Capture the cell that displays the provided text and extract its [X, Y] central coordinate. 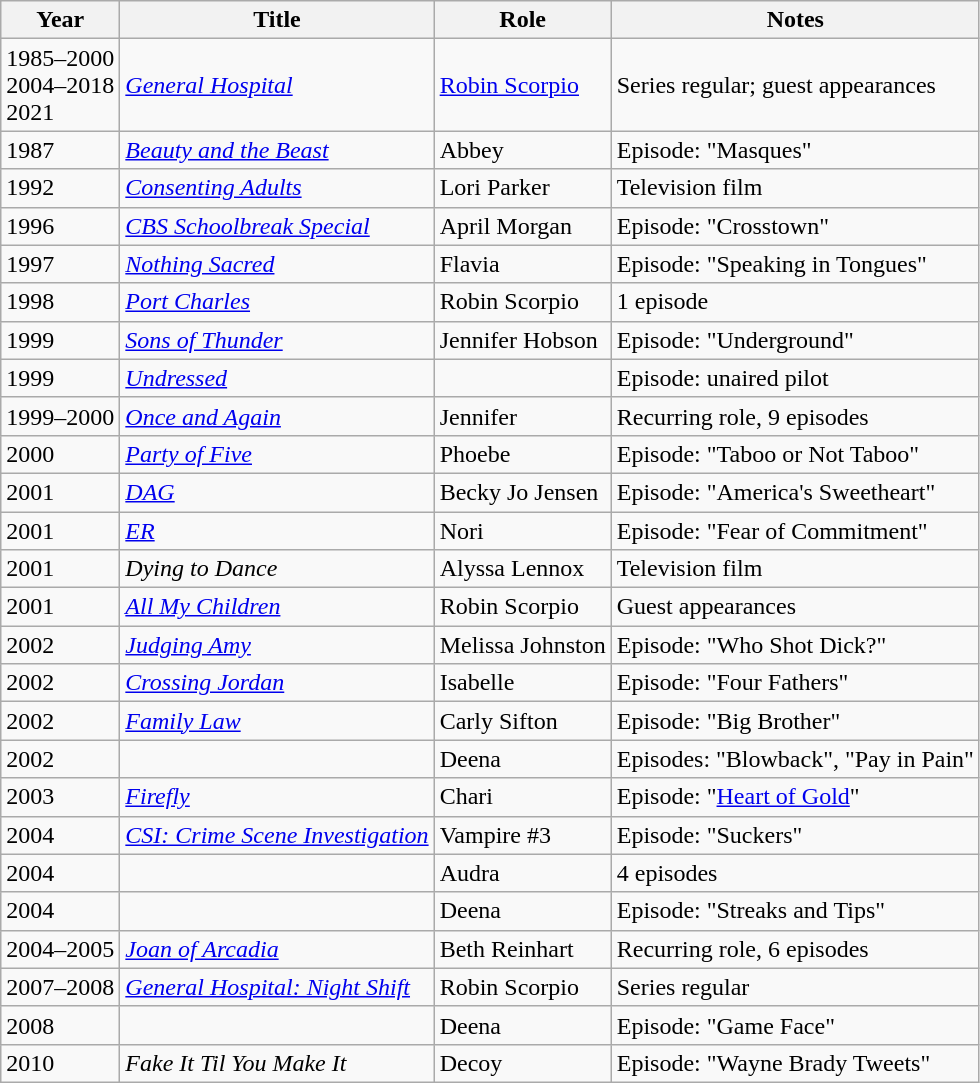
1987 [60, 150]
Episode: "Game Face" [795, 1025]
Episode: "Wayne Brady Tweets" [795, 1063]
Once and Again [277, 416]
Episode: "Speaking in Tongues" [795, 264]
Flavia [522, 264]
2007–2008 [60, 987]
Undressed [277, 378]
Firefly [277, 797]
ER [277, 531]
Episode: unaired pilot [795, 378]
Melissa Johnston [522, 645]
Phoebe [522, 454]
1997 [60, 264]
2000 [60, 454]
Dying to Dance [277, 569]
2003 [60, 797]
Episode: "Suckers" [795, 835]
Episode: "Masques" [795, 150]
Lori Parker [522, 188]
All My Children [277, 607]
Episode: "Crosstown" [795, 226]
Audra [522, 873]
Sons of Thunder [277, 340]
Carly Sifton [522, 721]
Episode: "Heart of Gold" [795, 797]
Abbey [522, 150]
Beauty and the Beast [277, 150]
Role [522, 20]
Party of Five [277, 454]
Vampire #3 [522, 835]
Series regular [795, 987]
2008 [60, 1025]
General Hospital [277, 85]
2004–2005 [60, 949]
1 episode [795, 302]
1996 [60, 226]
Jennifer Hobson [522, 340]
DAG [277, 492]
Beth Reinhart [522, 949]
Joan of Arcadia [277, 949]
Isabelle [522, 683]
Consenting Adults [277, 188]
Episode: "Fear of Commitment" [795, 531]
Crossing Jordan [277, 683]
Judging Amy [277, 645]
Episodes: "Blowback", "Pay in Pain" [795, 759]
Alyssa Lennox [522, 569]
Year [60, 20]
Episode: "Streaks and Tips" [795, 911]
Episode: "Underground" [795, 340]
1998 [60, 302]
Title [277, 20]
1985–20002004–20182021 [60, 85]
Family Law [277, 721]
Series regular; guest appearances [795, 85]
Episode: "Taboo or Not Taboo" [795, 454]
Guest appearances [795, 607]
Becky Jo Jensen [522, 492]
Episode: "Who Shot Dick?" [795, 645]
2010 [60, 1063]
Chari [522, 797]
Decoy [522, 1063]
Jennifer [522, 416]
1992 [60, 188]
Notes [795, 20]
Recurring role, 6 episodes [795, 949]
Fake It Til You Make It [277, 1063]
CSI: Crime Scene Investigation [277, 835]
Episode: "Big Brother" [795, 721]
Recurring role, 9 episodes [795, 416]
Port Charles [277, 302]
1999–2000 [60, 416]
Episode: "Four Fathers" [795, 683]
CBS Schoolbreak Special [277, 226]
Episode: "America's Sweetheart" [795, 492]
April Morgan [522, 226]
General Hospital: Night Shift [277, 987]
4 episodes [795, 873]
Nothing Sacred [277, 264]
Nori [522, 531]
